Capture the cell that displays the provided text and extract its (X, Y) central coordinate. 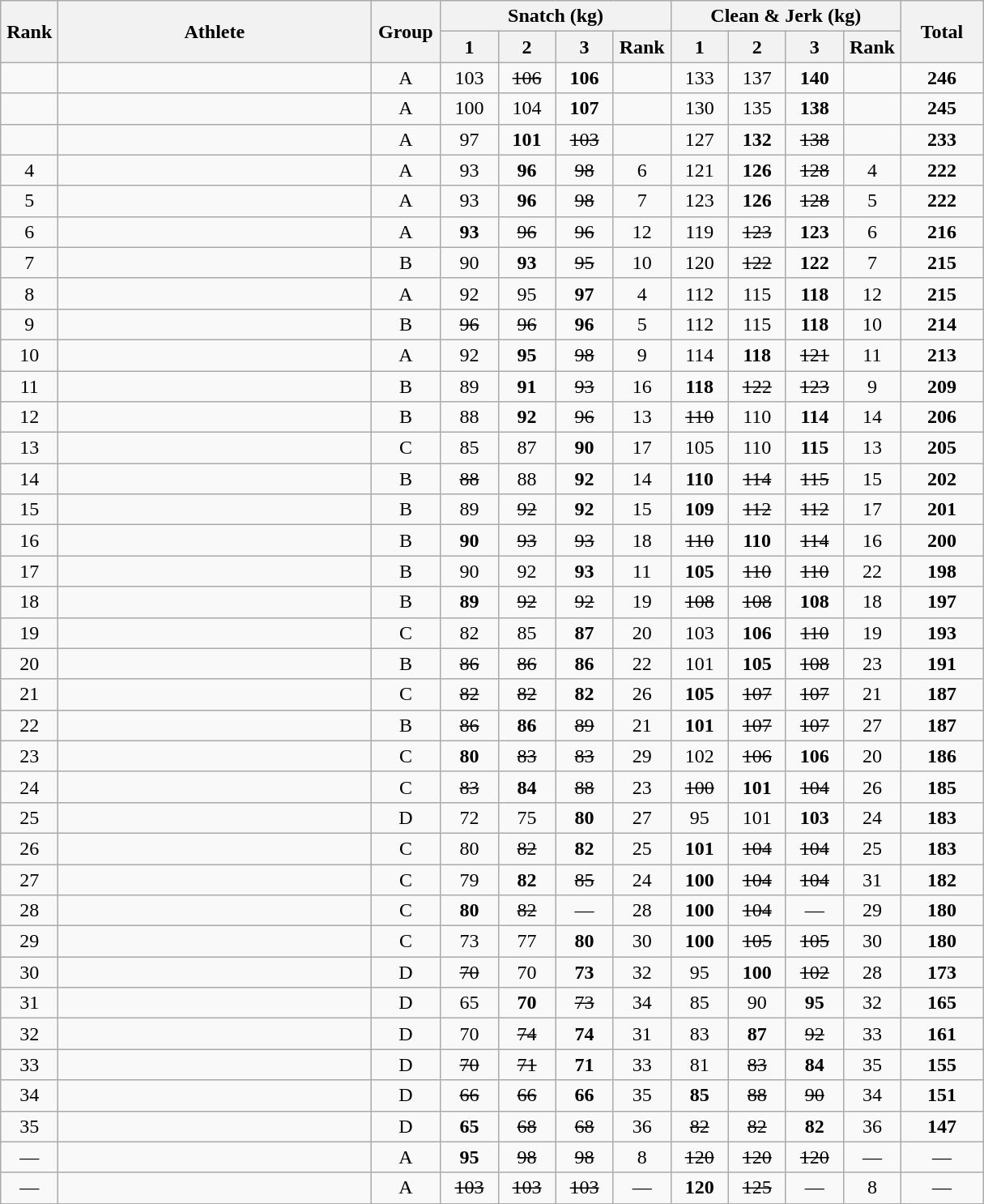
77 (526, 941)
135 (756, 109)
206 (941, 417)
125 (756, 1188)
182 (941, 879)
155 (941, 1065)
209 (941, 386)
109 (700, 510)
246 (941, 78)
81 (700, 1065)
91 (526, 386)
205 (941, 448)
193 (941, 633)
Total (941, 32)
214 (941, 324)
216 (941, 232)
79 (470, 879)
186 (941, 756)
132 (756, 139)
147 (941, 1126)
173 (941, 972)
245 (941, 109)
151 (941, 1095)
185 (941, 787)
165 (941, 1003)
197 (941, 602)
198 (941, 571)
Clean & Jerk (kg) (786, 16)
191 (941, 664)
233 (941, 139)
213 (941, 355)
200 (941, 540)
201 (941, 510)
Athlete (215, 32)
130 (700, 109)
202 (941, 479)
72 (470, 818)
133 (700, 78)
161 (941, 1034)
119 (700, 232)
Group (406, 32)
140 (815, 78)
Snatch (kg) (556, 16)
75 (526, 818)
137 (756, 78)
127 (700, 139)
